Pinpoint the cell where the given text exists, returning its (x, y) midpoint coordinate. 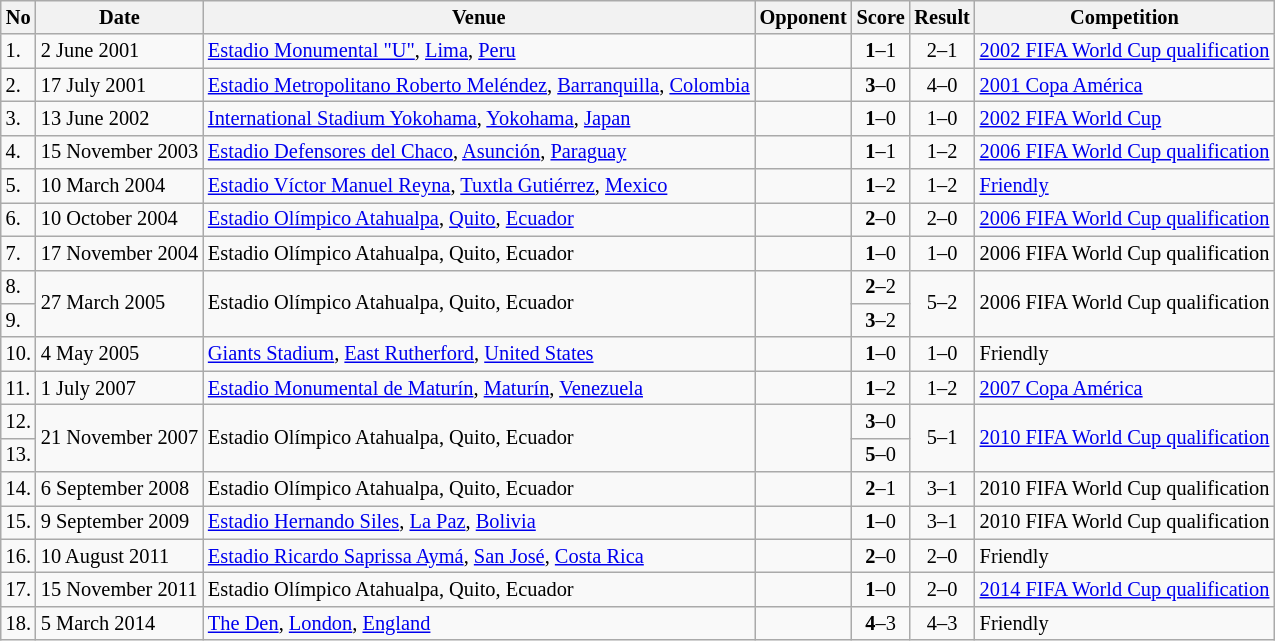
Result (942, 17)
17. (18, 589)
Competition (1125, 17)
14. (18, 489)
No (18, 17)
18. (18, 623)
2 June 2001 (120, 51)
9 September 2009 (120, 522)
1. (18, 51)
2007 Copa América (1125, 388)
Estadio Monumental "U", Lima, Peru (479, 51)
4–0 (942, 85)
5. (18, 186)
2014 FIFA World Cup qualification (1125, 589)
6. (18, 219)
2–2 (881, 287)
3. (18, 118)
10. (18, 354)
Estadio Ricardo Saprissa Aymá, San José, Costa Rica (479, 556)
Venue (479, 17)
Estadio Metropolitano Roberto Meléndez, Barranquilla, Colombia (479, 85)
2001 Copa América (1125, 85)
5–2 (942, 304)
5–1 (942, 438)
Estadio Monumental de Maturín, Maturín, Venezuela (479, 388)
15. (18, 522)
Date (120, 17)
11. (18, 388)
12. (18, 421)
9. (18, 320)
Giants Stadium, East Rutherford, United States (479, 354)
6 September 2008 (120, 489)
17 July 2001 (120, 85)
Estadio Víctor Manuel Reyna, Tuxtla Gutiérrez, Mexico (479, 186)
15 November 2011 (120, 589)
8. (18, 287)
13. (18, 455)
15 November 2003 (120, 152)
The Den, London, England (479, 623)
Opponent (804, 17)
16. (18, 556)
1 July 2007 (120, 388)
4. (18, 152)
Estadio Hernando Siles, La Paz, Bolivia (479, 522)
17 November 2004 (120, 253)
5 March 2014 (120, 623)
10 October 2004 (120, 219)
5–0 (881, 455)
4 May 2005 (120, 354)
2. (18, 85)
2002 FIFA World Cup qualification (1125, 51)
27 March 2005 (120, 304)
3–2 (881, 320)
International Stadium Yokohama, Yokohama, Japan (479, 118)
13 June 2002 (120, 118)
7. (18, 253)
Score (881, 17)
2002 FIFA World Cup (1125, 118)
10 August 2011 (120, 556)
10 March 2004 (120, 186)
Estadio Defensores del Chaco, Asunción, Paraguay (479, 152)
21 November 2007 (120, 438)
